For the text-containing cell, return its midpoint in [x, y] coordinate format. 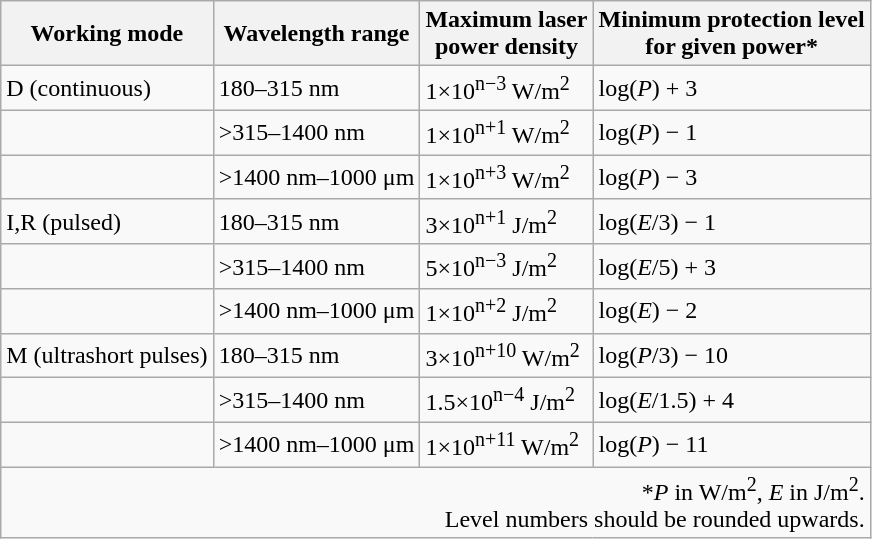
*P in W/m2, E in J/m2.Level numbers should be rounded upwards. [436, 503]
1×10n+1 W/m2 [506, 132]
1.5×10n−4 J/m2 [506, 400]
log(E) − 2 [732, 312]
5×10n−3 J/m2 [506, 266]
1×10n+11 W/m2 [506, 444]
Maximum laserpower density [506, 34]
log(P/3) − 10 [732, 356]
log(E/3) − 1 [732, 222]
M (ultrashort pulses) [107, 356]
log(P) − 3 [732, 178]
log(E/1.5) + 4 [732, 400]
1×10n+3 W/m2 [506, 178]
D (continuous) [107, 88]
Wavelength range [316, 34]
log(P) + 3 [732, 88]
I,R (pulsed) [107, 222]
3×10n+10 W/m2 [506, 356]
log(P) − 11 [732, 444]
log(P) − 1 [732, 132]
Working mode [107, 34]
1×10n+2 J/m2 [506, 312]
3×10n+1 J/m2 [506, 222]
1×10n−3 W/m2 [506, 88]
log(E/5) + 3 [732, 266]
Minimum protection levelfor given power* [732, 34]
